Search for the cell housing the specified text and yield its (x, y) center coordinate. 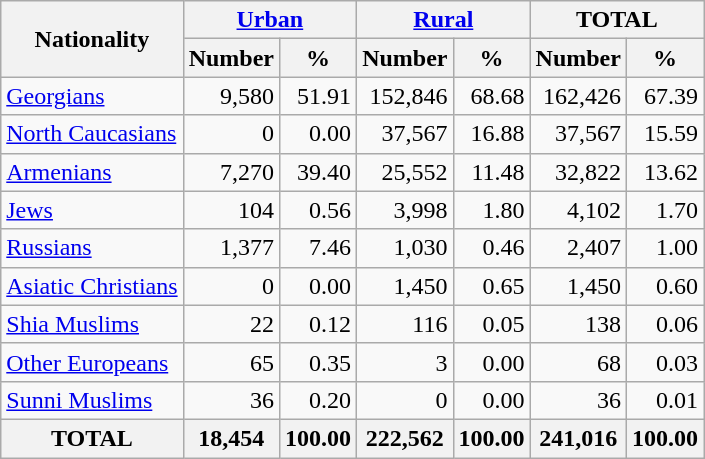
67.39 (664, 96)
Shia Muslims (92, 324)
13.62 (664, 172)
0.05 (492, 324)
Rural (444, 20)
Urban (270, 20)
39.40 (318, 172)
0.35 (318, 362)
15.59 (664, 134)
7.46 (318, 248)
3 (405, 362)
7,270 (231, 172)
1.00 (664, 248)
3,998 (405, 210)
32,822 (578, 172)
104 (231, 210)
0.06 (664, 324)
222,562 (405, 438)
116 (405, 324)
1,030 (405, 248)
0.60 (664, 286)
4,102 (578, 210)
Jews (92, 210)
0.65 (492, 286)
9,580 (231, 96)
Other Europeans (92, 362)
1.80 (492, 210)
0.56 (318, 210)
241,016 (578, 438)
51.91 (318, 96)
152,846 (405, 96)
11.48 (492, 172)
1,377 (231, 248)
16.88 (492, 134)
0.12 (318, 324)
138 (578, 324)
2,407 (578, 248)
22 (231, 324)
18,454 (231, 438)
Russians (92, 248)
Nationality (92, 39)
0.20 (318, 400)
Asiatic Christians (92, 286)
Armenians (92, 172)
68.68 (492, 96)
162,426 (578, 96)
0.46 (492, 248)
1.70 (664, 210)
0.03 (664, 362)
68 (578, 362)
0.01 (664, 400)
North Caucasians (92, 134)
25,552 (405, 172)
Georgians (92, 96)
65 (231, 362)
Sunni Muslims (92, 400)
